Search for the cell housing the specified text and yield its (x, y) center coordinate. 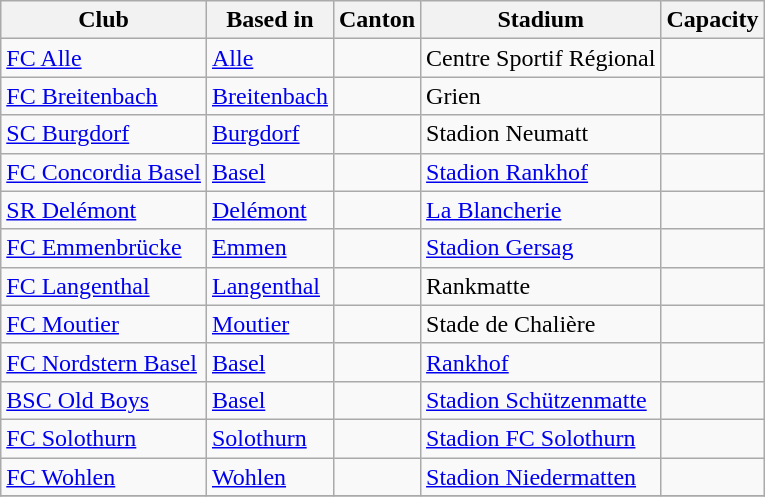
La Blancherie (541, 210)
FC Breitenbach (104, 96)
Stadion Neumatt (541, 134)
FC Wohlen (104, 477)
Delémont (270, 210)
Wohlen (270, 477)
Stadion Schützenmatte (541, 400)
Alle (270, 58)
Stadion Niedermatten (541, 477)
Stadion Gersag (541, 248)
FC Alle (104, 58)
FC Moutier (104, 324)
FC Solothurn (104, 438)
Stade de Chalière (541, 324)
FC Langenthal (104, 286)
Based in (270, 20)
SR Delémont (104, 210)
Centre Sportif Régional (541, 58)
Moutier (270, 324)
FC Emmenbrücke (104, 248)
Breitenbach (270, 96)
Langenthal (270, 286)
Stadion Rankhof (541, 172)
Capacity (712, 20)
Club (104, 20)
Emmen (270, 248)
Rankhof (541, 362)
BSC Old Boys (104, 400)
FC Concordia Basel (104, 172)
Grien (541, 96)
Solothurn (270, 438)
Stadium (541, 20)
Stadion FC Solothurn (541, 438)
Rankmatte (541, 286)
SC Burgdorf (104, 134)
Canton (376, 20)
FC Nordstern Basel (104, 362)
Burgdorf (270, 134)
